Determine the (X, Y) coordinate at the center of the cell enclosing the given text.  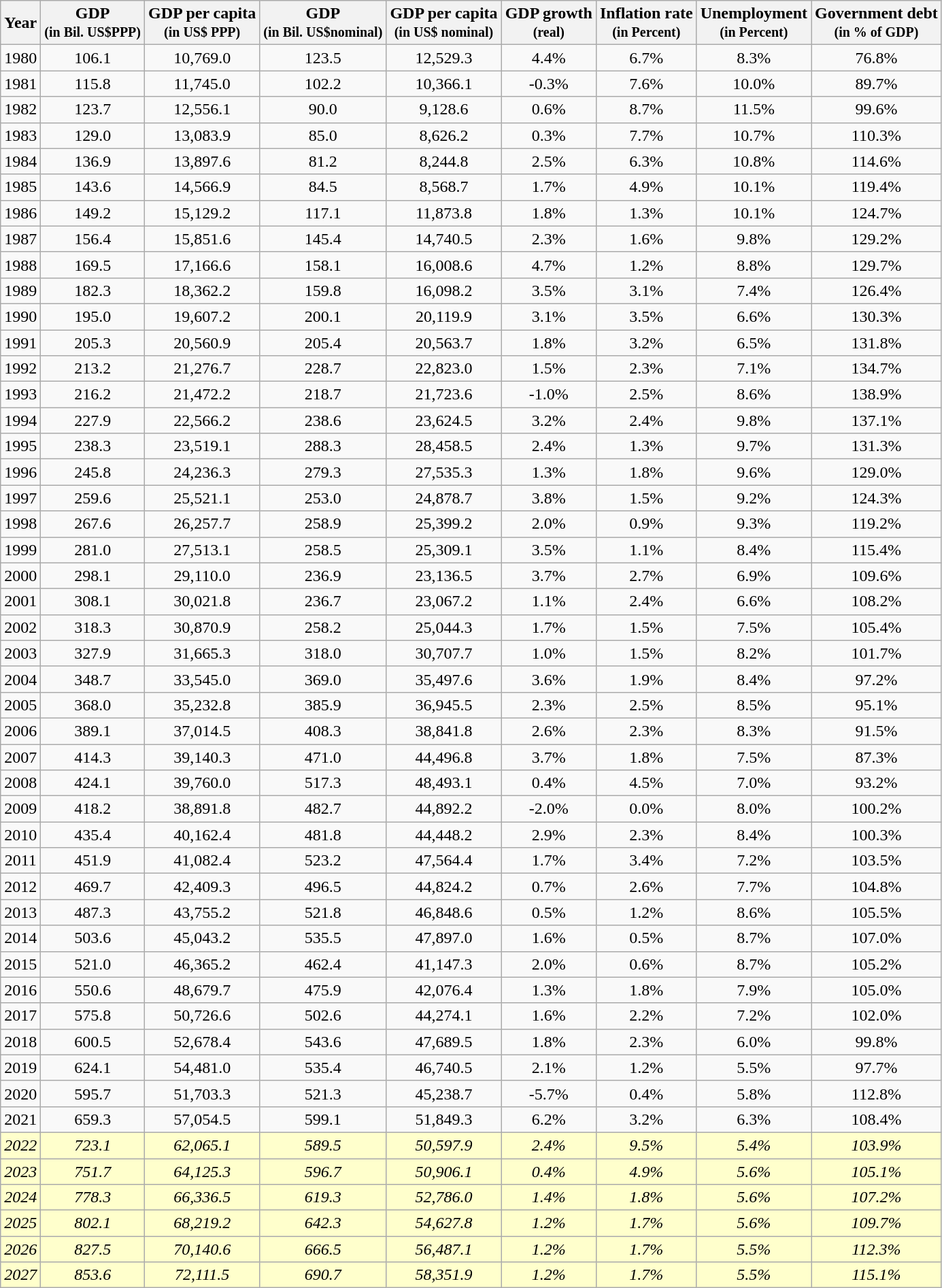
2015 (20, 964)
156.4 (92, 239)
1997 (20, 498)
1990 (20, 316)
GDP per capita(in US$ nominal) (443, 23)
550.6 (92, 990)
22,566.2 (203, 420)
2022 (20, 1145)
0.0% (646, 809)
130.3% (877, 316)
13,083.9 (203, 135)
3.4% (646, 861)
54,627.8 (443, 1223)
95.1% (877, 705)
6.9% (754, 576)
126.4% (877, 291)
228.7 (323, 369)
137.1% (877, 420)
9.6% (754, 472)
496.5 (323, 887)
108.4% (877, 1119)
97.2% (877, 679)
24,878.7 (443, 498)
523.2 (323, 861)
253.0 (323, 498)
103.9% (877, 1145)
46,848.6 (443, 912)
521.8 (323, 912)
51,849.3 (443, 1119)
2.9% (548, 835)
2012 (20, 887)
138.9% (877, 395)
13,897.6 (203, 161)
2005 (20, 705)
158.1 (323, 265)
8,568.7 (443, 187)
GDP per capita(in US$ PPP) (203, 23)
1993 (20, 395)
4.4% (548, 58)
2014 (20, 938)
414.3 (92, 757)
105.4% (877, 627)
12,529.3 (443, 58)
2003 (20, 653)
802.1 (92, 1223)
47,689.5 (443, 1042)
149.2 (92, 213)
575.8 (92, 1016)
18,362.2 (203, 291)
2025 (20, 1223)
106.1 (92, 58)
389.1 (92, 731)
3.8% (548, 498)
9.7% (754, 446)
42,076.4 (443, 990)
23,067.2 (443, 601)
39,140.3 (203, 757)
487.3 (92, 912)
2024 (20, 1198)
26,257.7 (203, 524)
14,740.5 (443, 239)
109.7% (877, 1223)
110.3% (877, 135)
30,707.7 (443, 653)
25,521.1 (203, 498)
38,891.8 (203, 809)
-0.3% (548, 84)
134.7% (877, 369)
Unemployment(in Percent) (754, 23)
131.3% (877, 446)
47,897.0 (443, 938)
9.2% (754, 498)
8,244.8 (443, 161)
62,065.1 (203, 1145)
10.8% (754, 161)
1998 (20, 524)
81.2 (323, 161)
8,626.2 (443, 135)
50,597.9 (443, 1145)
535.5 (323, 938)
2.2% (646, 1016)
87.3% (877, 757)
1.4% (548, 1198)
35,232.8 (203, 705)
159.8 (323, 291)
-2.0% (548, 809)
28,458.5 (443, 446)
45,043.2 (203, 938)
129.0% (877, 472)
44,892.2 (443, 809)
385.9 (323, 705)
124.7% (877, 213)
589.5 (323, 1145)
Year (20, 23)
21,276.7 (203, 369)
1984 (20, 161)
10.7% (754, 135)
23,136.5 (443, 576)
12,556.1 (203, 110)
659.3 (92, 1119)
22,823.0 (443, 369)
129.0 (92, 135)
258.5 (323, 550)
84.5 (323, 187)
2001 (20, 601)
7.9% (754, 990)
44,448.2 (443, 835)
9.3% (754, 524)
Inflation rate(in Percent) (646, 23)
596.7 (323, 1171)
595.7 (92, 1093)
129.2% (877, 239)
2008 (20, 783)
2000 (20, 576)
37,014.5 (203, 731)
101.7% (877, 653)
43,755.2 (203, 912)
258.9 (323, 524)
105.0% (877, 990)
5.8% (754, 1093)
318.0 (323, 653)
27,513.1 (203, 550)
68,219.2 (203, 1223)
93.2% (877, 783)
70,140.6 (203, 1249)
368.0 (92, 705)
205.3 (92, 342)
72,111.5 (203, 1275)
2026 (20, 1249)
7.4% (754, 291)
2009 (20, 809)
2019 (20, 1068)
624.1 (92, 1068)
115.1% (877, 1275)
4.5% (646, 783)
20,119.9 (443, 316)
21,723.6 (443, 395)
502.6 (323, 1016)
482.7 (323, 809)
213.2 (92, 369)
16,098.2 (443, 291)
109.6% (877, 576)
2006 (20, 731)
2004 (20, 679)
131.8% (877, 342)
Government debt(in % of GDP) (877, 23)
105.1% (877, 1171)
136.9 (92, 161)
619.3 (323, 1198)
85.0 (323, 135)
1992 (20, 369)
2007 (20, 757)
778.3 (92, 1198)
4.7% (548, 265)
123.7 (92, 110)
288.3 (323, 446)
521.0 (92, 964)
7.0% (754, 783)
2002 (20, 627)
105.2% (877, 964)
123.5 (323, 58)
1986 (20, 213)
-5.7% (548, 1093)
218.7 (323, 395)
47,564.4 (443, 861)
23,519.1 (203, 446)
1985 (20, 187)
115.4% (877, 550)
503.6 (92, 938)
6.2% (548, 1119)
690.7 (323, 1275)
2013 (20, 912)
57,054.5 (203, 1119)
238.3 (92, 446)
2021 (20, 1119)
40,162.4 (203, 835)
25,399.2 (443, 524)
108.2% (877, 601)
8.8% (754, 265)
129.7% (877, 265)
7.6% (646, 84)
25,044.3 (443, 627)
10,769.0 (203, 58)
2020 (20, 1093)
41,147.3 (443, 964)
195.0 (92, 316)
15,851.6 (203, 239)
2017 (20, 1016)
1983 (20, 135)
99.8% (877, 1042)
45,238.7 (443, 1093)
298.1 (92, 576)
30,021.8 (203, 601)
64,125.3 (203, 1171)
24,236.3 (203, 472)
1982 (20, 110)
435.4 (92, 835)
2018 (20, 1042)
0.3% (548, 135)
48,679.7 (203, 990)
20,560.9 (203, 342)
35,497.6 (443, 679)
90.0 (323, 110)
0.7% (548, 887)
751.7 (92, 1171)
GDP growth(real) (548, 23)
36,945.5 (443, 705)
104.8% (877, 887)
102.0% (877, 1016)
469.7 (92, 887)
7.1% (754, 369)
318.3 (92, 627)
16,008.6 (443, 265)
418.2 (92, 809)
853.6 (92, 1275)
451.9 (92, 861)
236.9 (323, 576)
20,563.7 (443, 342)
475.9 (323, 990)
50,906.1 (443, 1171)
107.0% (877, 938)
6.5% (754, 342)
666.5 (323, 1249)
14,566.9 (203, 187)
119.2% (877, 524)
58,351.9 (443, 1275)
2011 (20, 861)
48,493.1 (443, 783)
2.7% (646, 576)
39,760.0 (203, 783)
3.6% (548, 679)
462.4 (323, 964)
46,740.5 (443, 1068)
115.8 (92, 84)
124.3% (877, 498)
169.5 (92, 265)
50,726.6 (203, 1016)
2027 (20, 1275)
327.9 (92, 653)
107.2% (877, 1198)
2023 (20, 1171)
11,745.0 (203, 84)
1989 (20, 291)
348.7 (92, 679)
5.4% (754, 1145)
145.4 (323, 239)
91.5% (877, 731)
2016 (20, 990)
827.5 (92, 1249)
1.9% (646, 679)
-1.0% (548, 395)
66,336.5 (203, 1198)
8.2% (754, 653)
182.3 (92, 291)
46,365.2 (203, 964)
8.5% (754, 705)
600.5 (92, 1042)
281.0 (92, 550)
723.1 (92, 1145)
1994 (20, 420)
408.3 (323, 731)
471.0 (323, 757)
216.2 (92, 395)
236.7 (323, 601)
259.6 (92, 498)
308.1 (92, 601)
99.6% (877, 110)
267.6 (92, 524)
54,481.0 (203, 1068)
15,129.2 (203, 213)
112.3% (877, 1249)
1995 (20, 446)
2010 (20, 835)
25,309.1 (443, 550)
238.6 (323, 420)
114.6% (877, 161)
200.1 (323, 316)
11,873.8 (443, 213)
1.0% (548, 653)
369.0 (323, 679)
10.0% (754, 84)
258.2 (323, 627)
0.9% (646, 524)
1988 (20, 265)
51,703.3 (203, 1093)
44,496.8 (443, 757)
424.1 (92, 783)
9.5% (646, 1145)
117.1 (323, 213)
517.3 (323, 783)
89.7% (877, 84)
227.9 (92, 420)
105.5% (877, 912)
42,409.3 (203, 887)
143.6 (92, 187)
97.7% (877, 1068)
10,366.1 (443, 84)
27,535.3 (443, 472)
102.2 (323, 84)
9,128.6 (443, 110)
52,678.4 (203, 1042)
599.1 (323, 1119)
100.3% (877, 835)
2.1% (548, 1068)
1980 (20, 58)
119.4% (877, 187)
11.5% (754, 110)
GDP(in Bil. US$nominal) (323, 23)
103.5% (877, 861)
52,786.0 (443, 1198)
100.2% (877, 809)
245.8 (92, 472)
642.3 (323, 1223)
6.0% (754, 1042)
44,824.2 (443, 887)
1981 (20, 84)
1987 (20, 239)
8.0% (754, 809)
112.8% (877, 1093)
33,545.0 (203, 679)
29,110.0 (203, 576)
1991 (20, 342)
38,841.8 (443, 731)
6.7% (646, 58)
279.3 (323, 472)
GDP(in Bil. US$PPP) (92, 23)
543.6 (323, 1042)
535.4 (323, 1068)
76.8% (877, 58)
1996 (20, 472)
1999 (20, 550)
30,870.9 (203, 627)
481.8 (323, 835)
44,274.1 (443, 1016)
31,665.3 (203, 653)
521.3 (323, 1093)
205.4 (323, 342)
19,607.2 (203, 316)
17,166.6 (203, 265)
23,624.5 (443, 420)
41,082.4 (203, 861)
56,487.1 (443, 1249)
21,472.2 (203, 395)
